Find where the given text appears and provide that cell's center as [X, Y] coordinate. 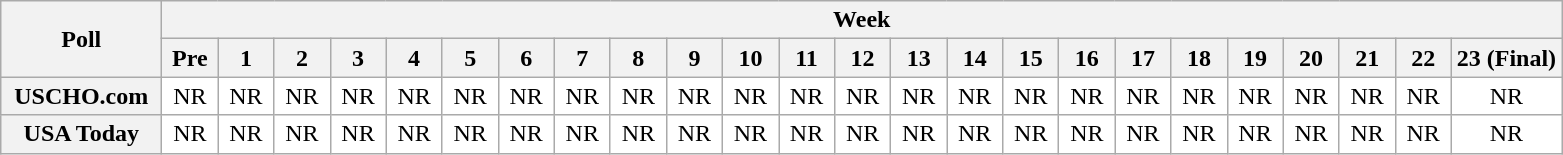
6 [526, 58]
13 [919, 58]
22 [1423, 58]
12 [863, 58]
7 [582, 58]
16 [1087, 58]
Poll [82, 39]
20 [1311, 58]
3 [358, 58]
19 [1255, 58]
10 [750, 58]
2 [302, 58]
14 [975, 58]
23 (Final) [1506, 58]
17 [1143, 58]
4 [414, 58]
8 [638, 58]
USCHO.com [82, 96]
5 [470, 58]
15 [1031, 58]
11 [806, 58]
USA Today [82, 134]
Pre [190, 58]
Week [862, 20]
1 [246, 58]
9 [694, 58]
21 [1367, 58]
18 [1199, 58]
